Return (X, Y) of the center of cell containing provided text 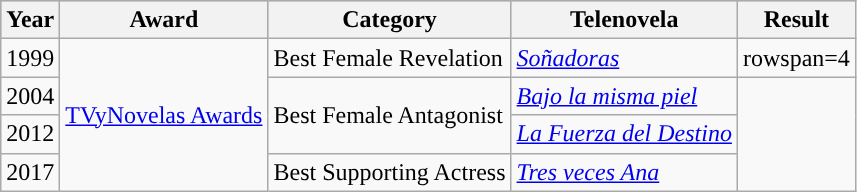
2004 (30, 96)
Tres veces Ana (624, 172)
Best Female Revelation (390, 58)
2012 (30, 134)
Award (164, 20)
2017 (30, 172)
Result (796, 20)
La Fuerza del Destino (624, 134)
1999 (30, 58)
Best Supporting Actress (390, 172)
Year (30, 20)
Best Female Antagonist (390, 115)
Bajo la misma piel (624, 96)
Telenovela (624, 20)
TVyNovelas Awards (164, 115)
Soñadoras (624, 58)
Category (390, 20)
rowspan=4 (796, 58)
